For the text-containing cell, return its midpoint in [X, Y] coordinate format. 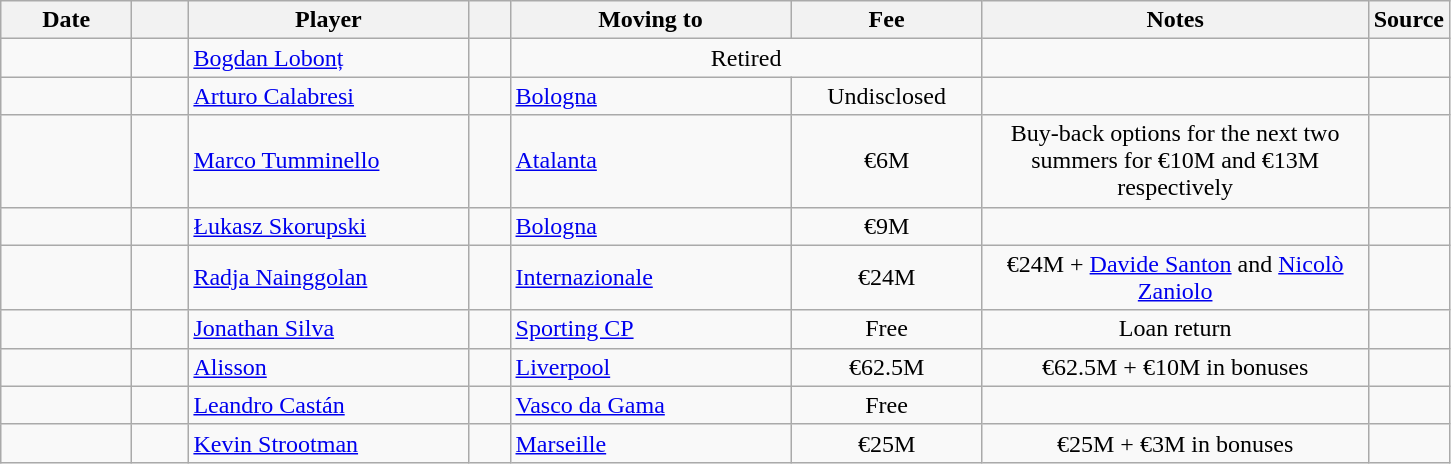
Loan return [1175, 329]
Notes [1175, 20]
Retired [746, 58]
Jonathan Silva [328, 329]
€6M [886, 161]
Marseille [650, 443]
Buy-back options for the next two summers for €10M and €13M respectively [1175, 161]
€62.5M [886, 367]
Bogdan Lobonț [328, 58]
€24M + Davide Santon and Nicolò Zaniolo [1175, 278]
Atalanta [650, 161]
€25M [886, 443]
Date [66, 20]
Sporting CP [650, 329]
Vasco da Gama [650, 405]
Łukasz Skorupski [328, 226]
Marco Tumminello [328, 161]
€24M [886, 278]
Fee [886, 20]
€62.5M + €10M in bonuses [1175, 367]
Alisson [328, 367]
€9M [886, 226]
Arturo Calabresi [328, 96]
Player [328, 20]
Undisclosed [886, 96]
Liverpool [650, 367]
Source [1408, 20]
€25M + €3M in bonuses [1175, 443]
Moving to [650, 20]
Kevin Strootman [328, 443]
Internazionale [650, 278]
Leandro Castán [328, 405]
Radja Nainggolan [328, 278]
